Scan for the cell matching the given text and deliver its (X, Y) coordinate at center. 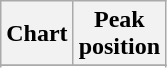
Peakposition (119, 34)
Chart (37, 34)
